Pinpoint the cell where the given text exists, returning its (x, y) midpoint coordinate. 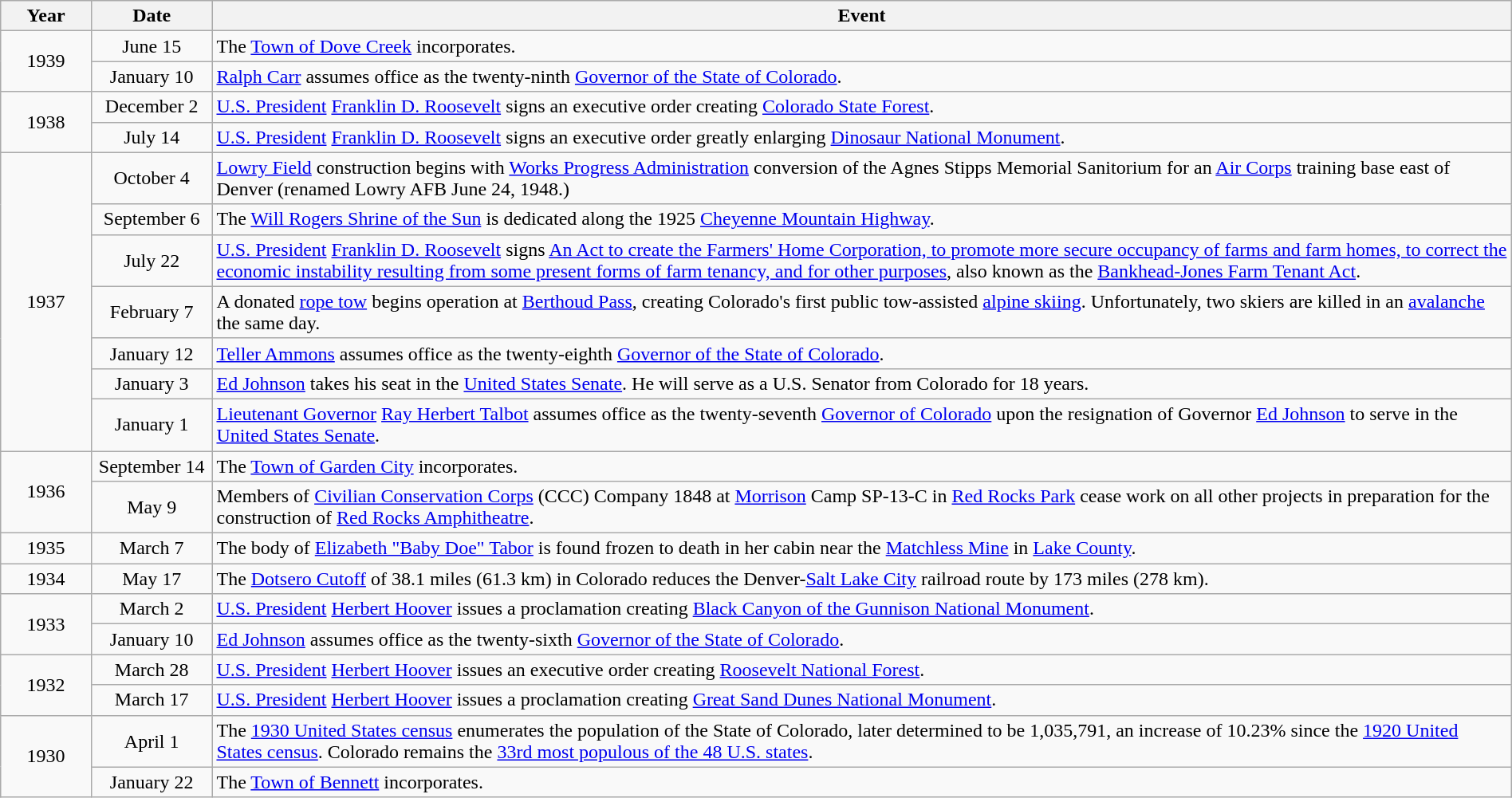
Year (46, 16)
1936 (46, 493)
October 4 (152, 179)
1934 (46, 579)
Date (152, 16)
Ed Johnson takes his seat in the United States Senate. He will serve as a U.S. Senator from Colorado for 18 years. (861, 383)
U.S. President Franklin D. Roosevelt signs an executive order creating Colorado State Forest. (861, 107)
1939 (46, 61)
1930 (46, 756)
The Dotsero Cutoff of 38.1 miles (61.3 km) in Colorado reduces the Denver-Salt Lake City railroad route by 173 miles (278 km). (861, 579)
Ralph Carr assumes office as the twenty-ninth Governor of the State of Colorado. (861, 77)
U.S. President Herbert Hoover issues an executive order creating Roosevelt National Forest. (861, 670)
Teller Ammons assumes office as the twenty-eighth Governor of the State of Colorado. (861, 353)
July 14 (152, 137)
September 6 (152, 219)
1937 (46, 301)
The Town of Bennett incorporates. (861, 782)
The Town of Dove Creek incorporates. (861, 46)
January 3 (152, 383)
September 14 (152, 466)
March 7 (152, 548)
U.S. President Franklin D. Roosevelt signs an executive order greatly enlarging Dinosaur National Monument. (861, 137)
December 2 (152, 107)
U.S. President Herbert Hoover issues a proclamation creating Great Sand Dunes National Monument. (861, 700)
July 22 (152, 260)
January 22 (152, 782)
The Will Rogers Shrine of the Sun is dedicated along the 1925 Cheyenne Mountain Highway. (861, 219)
May 9 (152, 507)
Ed Johnson assumes office as the twenty-sixth Governor of the State of Colorado. (861, 639)
March 28 (152, 670)
1933 (46, 624)
March 17 (152, 700)
April 1 (152, 741)
Event (861, 16)
February 7 (152, 313)
1938 (46, 122)
1932 (46, 685)
June 15 (152, 46)
May 17 (152, 579)
The body of Elizabeth "Baby Doe" Tabor is found frozen to death in her cabin near the Matchless Mine in Lake County. (861, 548)
U.S. President Herbert Hoover issues a proclamation creating Black Canyon of the Gunnison National Monument. (861, 609)
1935 (46, 548)
January 1 (152, 424)
March 2 (152, 609)
The Town of Garden City incorporates. (861, 466)
January 12 (152, 353)
